Search for the cell housing the specified text and yield its [x, y] center coordinate. 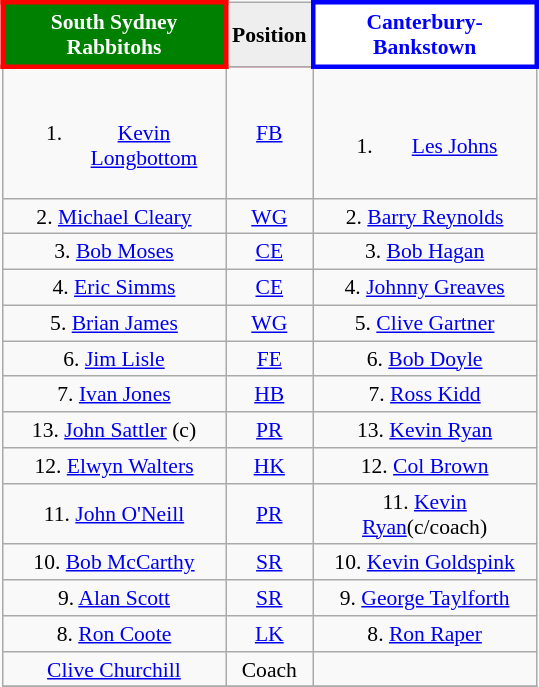
10. Kevin Goldspink [424, 562]
8. Ron Coote [114, 634]
12. Col Brown [424, 466]
13. John Sattler (c) [114, 430]
11. John O'Neill [114, 514]
HK [270, 466]
12. Elwyn Walters [114, 466]
Clive Churchill [114, 669]
5. Brian James [114, 323]
South Sydney Rabbitohs [114, 35]
Les Johns [424, 132]
6. Jim Lisle [114, 359]
Position [270, 35]
2. Michael Cleary [114, 216]
3. Bob Hagan [424, 252]
4. Johnny Greaves [424, 288]
3. Bob Moses [114, 252]
FE [270, 359]
6. Bob Doyle [424, 359]
9. Alan Scott [114, 598]
Coach [270, 669]
11. Kevin Ryan(c/coach) [424, 514]
7. Ivan Jones [114, 394]
5. Clive Gartner [424, 323]
HB [270, 394]
9. George Taylforth [424, 598]
10. Bob McCarthy [114, 562]
4. Eric Simms [114, 288]
8. Ron Raper [424, 634]
2. Barry Reynolds [424, 216]
Kevin Longbottom [114, 132]
7. Ross Kidd [424, 394]
LK [270, 634]
13. Kevin Ryan [424, 430]
FB [270, 132]
Canterbury-Bankstown [424, 35]
